Capture the cell that displays the provided text and extract its (x, y) central coordinate. 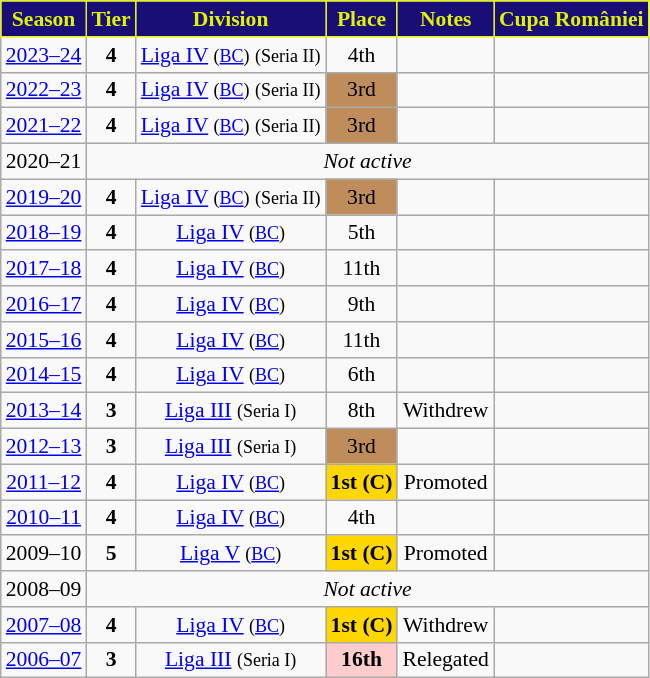
9th (362, 304)
2019–20 (44, 197)
2014–15 (44, 375)
16th (362, 660)
Season (44, 19)
Relegated (445, 660)
2007–08 (44, 625)
5 (110, 554)
2008–09 (44, 589)
2006–07 (44, 660)
Liga V (BC) (231, 554)
2021–22 (44, 126)
2012–13 (44, 447)
6th (362, 375)
2015–16 (44, 340)
2023–24 (44, 55)
2009–10 (44, 554)
2018–19 (44, 233)
2022–23 (44, 90)
5th (362, 233)
2010–11 (44, 518)
Division (231, 19)
Notes (445, 19)
2013–14 (44, 411)
Tier (110, 19)
2017–18 (44, 269)
2020–21 (44, 162)
Cupa României (572, 19)
2016–17 (44, 304)
8th (362, 411)
2011–12 (44, 482)
Place (362, 19)
